Pinpoint the cell where the given text exists, returning its [X, Y] midpoint coordinate. 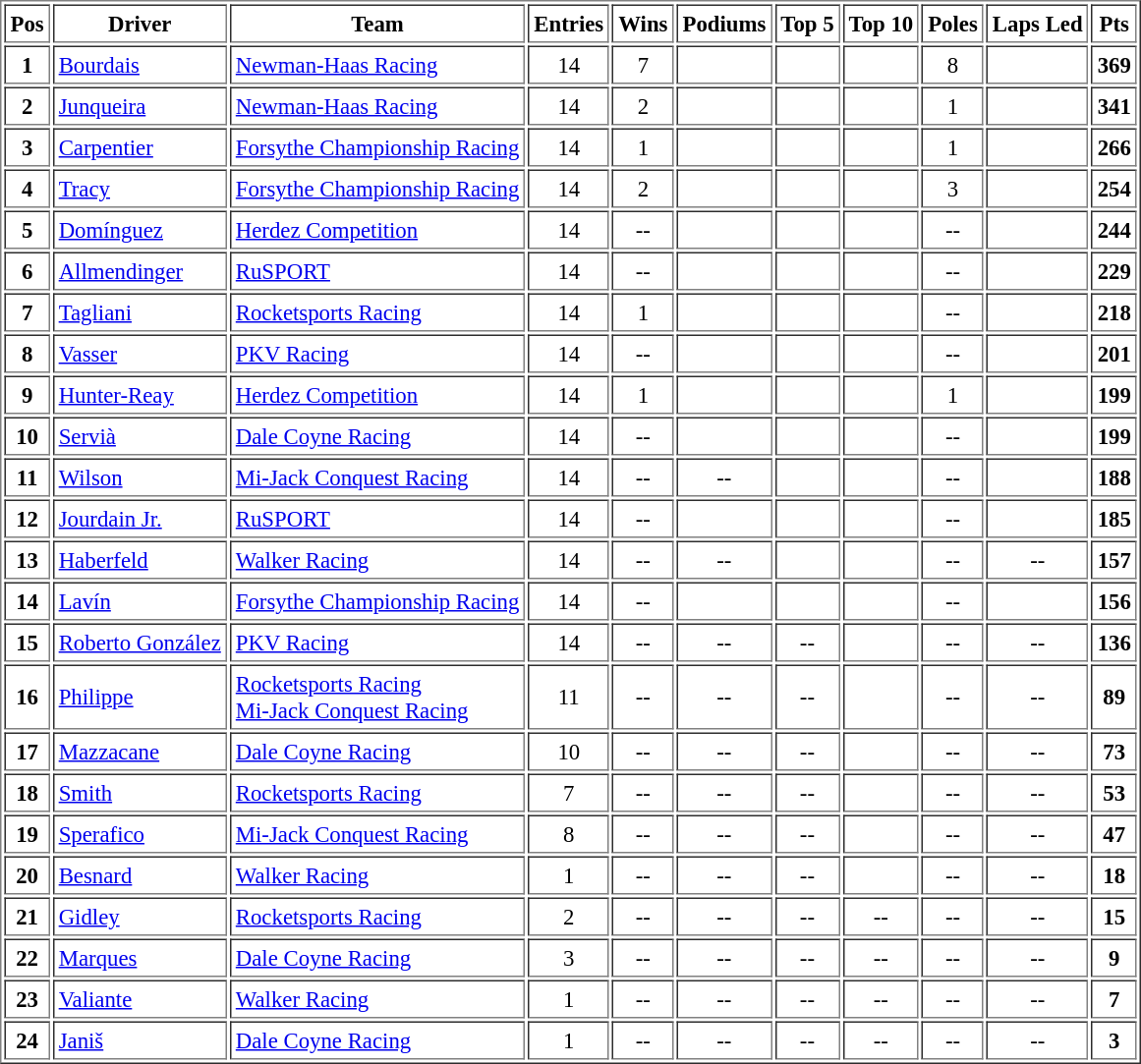
Podiums [723, 24]
Wins [643, 24]
47 [1114, 835]
Sperafico [140, 835]
Wilson [140, 477]
Servià [140, 436]
201 [1114, 354]
Besnard [140, 876]
Bourdais [140, 65]
73 [1114, 753]
22 [27, 959]
341 [1114, 106]
Mazzacane [140, 753]
16 [27, 697]
19 [27, 835]
5 [27, 230]
Haberfeld [140, 560]
Poles [953, 24]
Rocketsports Racing Mi-Jack Conquest Racing [377, 697]
6 [27, 271]
136 [1114, 643]
13 [27, 560]
Entries [568, 24]
157 [1114, 560]
89 [1114, 697]
Pos [27, 24]
254 [1114, 189]
Junqueira [140, 106]
4 [27, 189]
Hunter-Reay [140, 395]
23 [27, 1000]
21 [27, 918]
Tracy [140, 189]
Roberto González [140, 643]
156 [1114, 601]
24 [27, 1041]
Valiante [140, 1000]
188 [1114, 477]
Driver [140, 24]
20 [27, 876]
Lavín [140, 601]
Top 5 [807, 24]
229 [1114, 271]
Team [377, 24]
Laps Led [1038, 24]
53 [1114, 794]
Allmendinger [140, 271]
369 [1114, 65]
Top 10 [882, 24]
Marques [140, 959]
266 [1114, 147]
Philippe [140, 697]
Carpentier [140, 147]
Jourdain Jr. [140, 519]
Pts [1114, 24]
12 [27, 519]
Vasser [140, 354]
17 [27, 753]
Janiš [140, 1041]
Gidley [140, 918]
218 [1114, 312]
Domínguez [140, 230]
244 [1114, 230]
Smith [140, 794]
185 [1114, 519]
Tagliani [140, 312]
